From the cell containing the given text, extract its center point as (X, Y) coordinate. 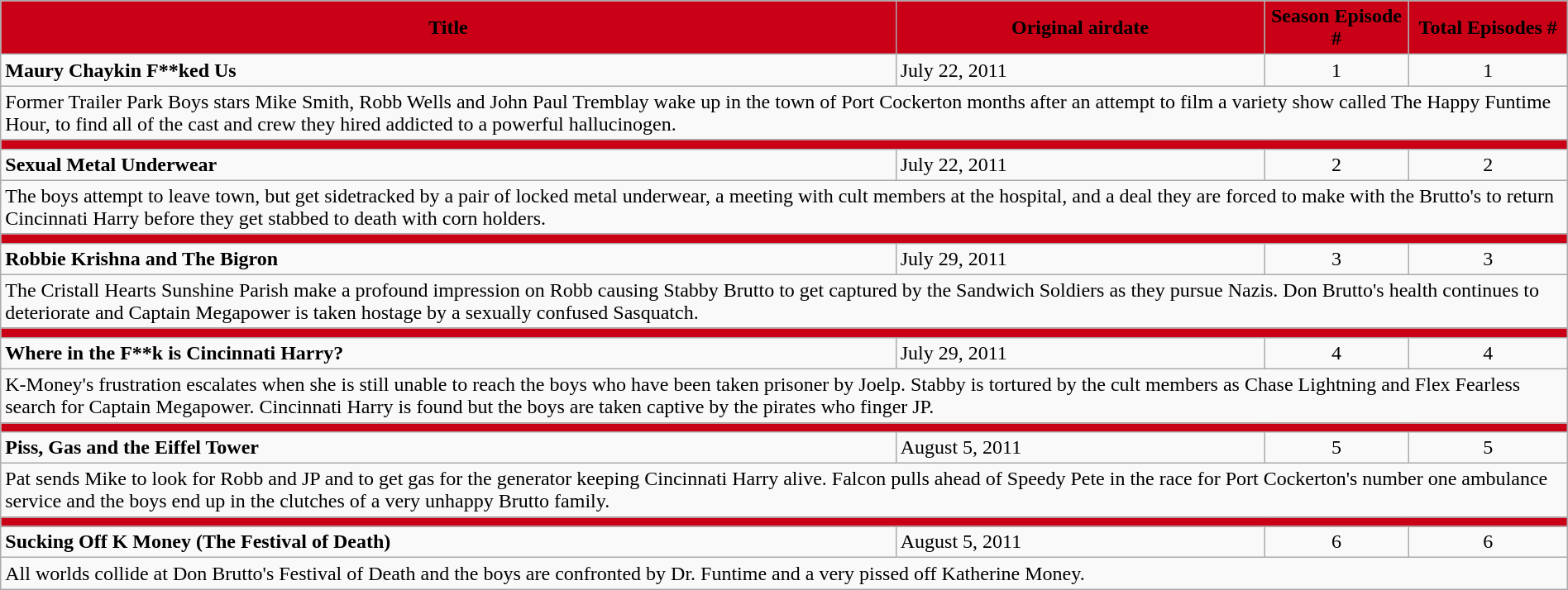
Total Episodes # (1488, 28)
Where in the F**k is Cincinnati Harry? (448, 353)
Piss, Gas and the Eiffel Tower (448, 448)
Original airdate (1080, 28)
Sexual Metal Underwear (448, 164)
Sucking Off K Money (The Festival of Death) (448, 542)
Maury Chaykin F**ked Us (448, 70)
Robbie Krishna and The Bigron (448, 259)
All worlds collide at Don Brutto's Festival of Death and the boys are confronted by Dr. Funtime and a very pissed off Katherine Money. (784, 573)
Title (448, 28)
Season Episode # (1336, 28)
